Determine the [x, y] coordinate at the center of the cell enclosing the given text.  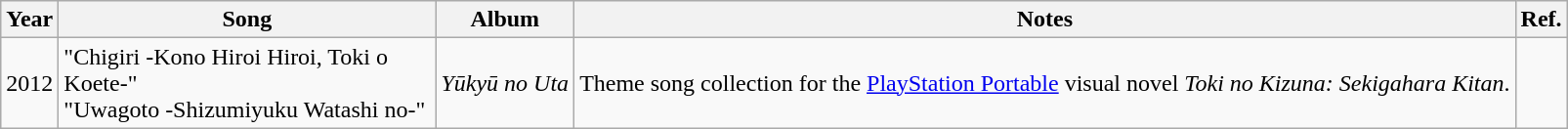
Theme song collection for the PlayStation Portable visual novel Toki no Kizuna: Sekigahara Kitan. [1045, 83]
Album [505, 20]
"Chigiri -Kono Hiroi Hiroi, Toki o Koete-""Uwagoto -Shizumiyuku Watashi no-" [247, 83]
Ref. [1542, 20]
2012 [29, 83]
Song [247, 20]
Yūkyū no Uta [505, 83]
Year [29, 20]
Notes [1045, 20]
